Capture the cell that displays the provided text and extract its (X, Y) central coordinate. 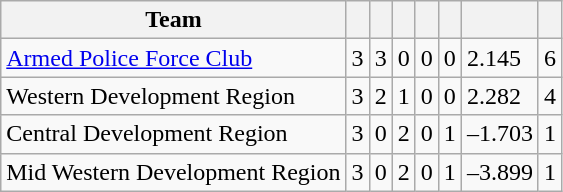
6 (550, 58)
Mid Western Development Region (174, 172)
Western Development Region (174, 96)
Team (174, 20)
–3.899 (500, 172)
2.145 (500, 58)
Central Development Region (174, 134)
–1.703 (500, 134)
4 (550, 96)
Armed Police Force Club (174, 58)
2.282 (500, 96)
